Extract the [x, y] coordinate from the center of the cell holding the provided text.  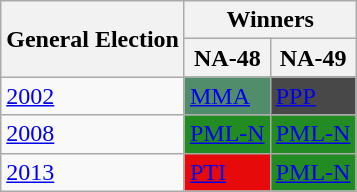
PPP [313, 96]
General Election [93, 39]
NA-48 [227, 58]
2002 [93, 96]
PTI [227, 172]
MMA [227, 96]
NA-49 [313, 58]
2008 [93, 134]
2013 [93, 172]
Winners [270, 20]
